Extract the (X, Y) coordinate from the center of the cell holding the provided text.  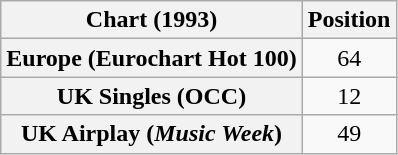
UK Airplay (Music Week) (152, 134)
12 (349, 96)
Europe (Eurochart Hot 100) (152, 58)
Position (349, 20)
49 (349, 134)
Chart (1993) (152, 20)
64 (349, 58)
UK Singles (OCC) (152, 96)
